Locate the cell with the specified text and output its [X, Y] center coordinate. 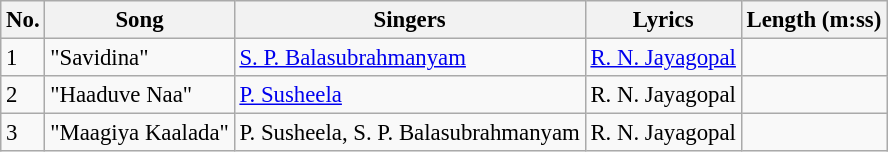
Length (m:ss) [814, 20]
1 [23, 58]
"Maagiya Kaalada" [140, 133]
No. [23, 20]
3 [23, 133]
Singers [410, 20]
2 [23, 95]
Lyrics [663, 20]
P. Susheela [410, 95]
"Haaduve Naa" [140, 95]
"Savidina" [140, 58]
S. P. Balasubrahmanyam [410, 58]
Song [140, 20]
P. Susheela, S. P. Balasubrahmanyam [410, 133]
